Capture the cell that displays the provided text and extract its (X, Y) central coordinate. 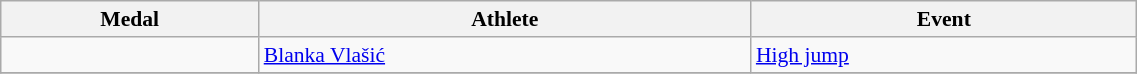
High jump (944, 55)
Blanka Vlašić (505, 55)
Athlete (505, 19)
Event (944, 19)
Medal (130, 19)
